Return [X, Y] of the center of cell containing provided text 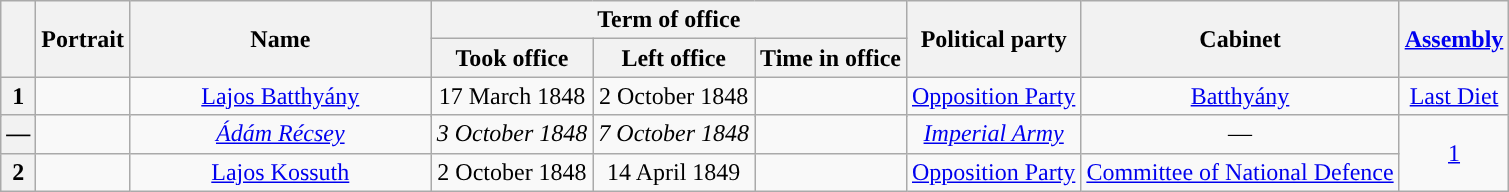
Last Diet [1454, 96]
14 April 1849 [674, 172]
Batthyány [1240, 96]
7 October 1848 [674, 134]
Committee of National Defence [1240, 172]
Portrait [83, 39]
Lajos Batthyány [280, 96]
Assembly [1454, 39]
Political party [993, 39]
3 October 1848 [512, 134]
Time in office [831, 58]
17 March 1848 [512, 96]
Took office [512, 58]
Imperial Army [993, 134]
Left office [674, 58]
Lajos Kossuth [280, 172]
Term of office [668, 20]
Ádám Récsey [280, 134]
Cabinet [1240, 39]
Name [280, 39]
2 [18, 172]
